Return [x, y] of the center of cell containing provided text 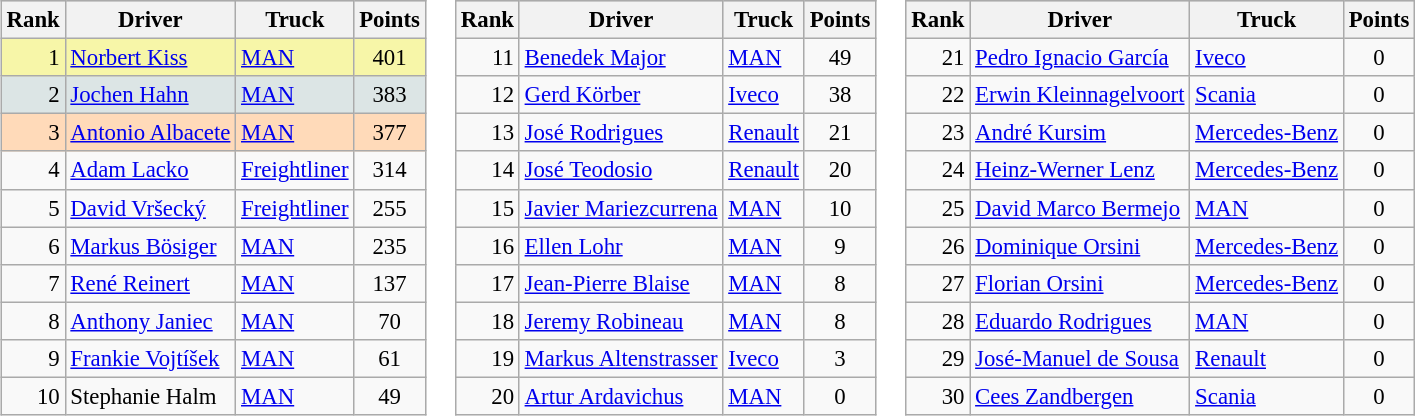
Anthony Janiec [150, 321]
Jochen Hahn [150, 95]
255 [390, 208]
Antonio Albacete [150, 133]
Pedro Ignacio García [1080, 58]
Javier Mariezcurrena [621, 208]
7 [33, 283]
Gerd Körber [621, 95]
José Rodrigues [621, 133]
Dominique Orsini [1080, 246]
David Vršecký [150, 208]
Jean-Pierre Blaise [621, 283]
12 [488, 95]
401 [390, 58]
Heinz-Werner Lenz [1080, 170]
4 [33, 170]
30 [938, 396]
15 [488, 208]
22 [938, 95]
Jeremy Robineau [621, 321]
2 [33, 95]
Artur Ardavichus [621, 396]
5 [33, 208]
Frankie Vojtíšek [150, 358]
18 [488, 321]
24 [938, 170]
14 [488, 170]
61 [390, 358]
137 [390, 283]
Benedek Major [621, 58]
26 [938, 246]
David Marco Bermejo [1080, 208]
70 [390, 321]
11 [488, 58]
16 [488, 246]
28 [938, 321]
377 [390, 133]
19 [488, 358]
Erwin Kleinnagelvoort [1080, 95]
314 [390, 170]
René Reinert [150, 283]
José Teodosio [621, 170]
383 [390, 95]
29 [938, 358]
17 [488, 283]
Cees Zandbergen [1080, 396]
André Kursim [1080, 133]
Markus Bösiger [150, 246]
1 [33, 58]
6 [33, 246]
Adam Lacko [150, 170]
Ellen Lohr [621, 246]
25 [938, 208]
38 [840, 95]
Florian Orsini [1080, 283]
Markus Altenstrasser [621, 358]
Norbert Kiss [150, 58]
José-Manuel de Sousa [1080, 358]
235 [390, 246]
23 [938, 133]
13 [488, 133]
Eduardo Rodrigues [1080, 321]
27 [938, 283]
Stephanie Halm [150, 396]
